Capture the cell that displays the provided text and extract its (x, y) central coordinate. 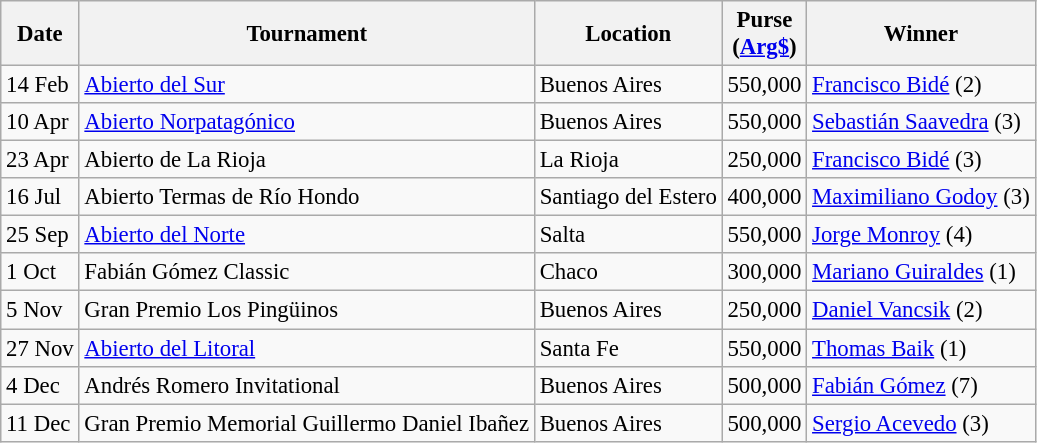
Andrés Romero Invitational (306, 385)
11 Dec (40, 423)
1 Oct (40, 273)
300,000 (764, 273)
Abierto Termas de Río Hondo (306, 197)
Mariano Guiraldes (1) (921, 273)
10 Apr (40, 122)
Fabián Gómez Classic (306, 273)
Santiago del Estero (628, 197)
Winner (921, 34)
Francisco Bidé (2) (921, 85)
27 Nov (40, 348)
25 Sep (40, 235)
Sergio Acevedo (3) (921, 423)
Gran Premio Los Pingüinos (306, 310)
Maximiliano Godoy (3) (921, 197)
Location (628, 34)
Sebastián Saavedra (3) (921, 122)
Purse(Arg$) (764, 34)
Salta (628, 235)
Abierto de La Rioja (306, 160)
16 Jul (40, 197)
Fabián Gómez (7) (921, 385)
Abierto del Sur (306, 85)
Abierto Norpatagónico (306, 122)
Santa Fe (628, 348)
Abierto del Norte (306, 235)
Thomas Baik (1) (921, 348)
Abierto del Litoral (306, 348)
Jorge Monroy (4) (921, 235)
Tournament (306, 34)
La Rioja (628, 160)
400,000 (764, 197)
5 Nov (40, 310)
Daniel Vancsik (2) (921, 310)
4 Dec (40, 385)
Francisco Bidé (3) (921, 160)
14 Feb (40, 85)
23 Apr (40, 160)
Chaco (628, 273)
Date (40, 34)
Gran Premio Memorial Guillermo Daniel Ibañez (306, 423)
